Capture the cell that displays the provided text and extract its [x, y] central coordinate. 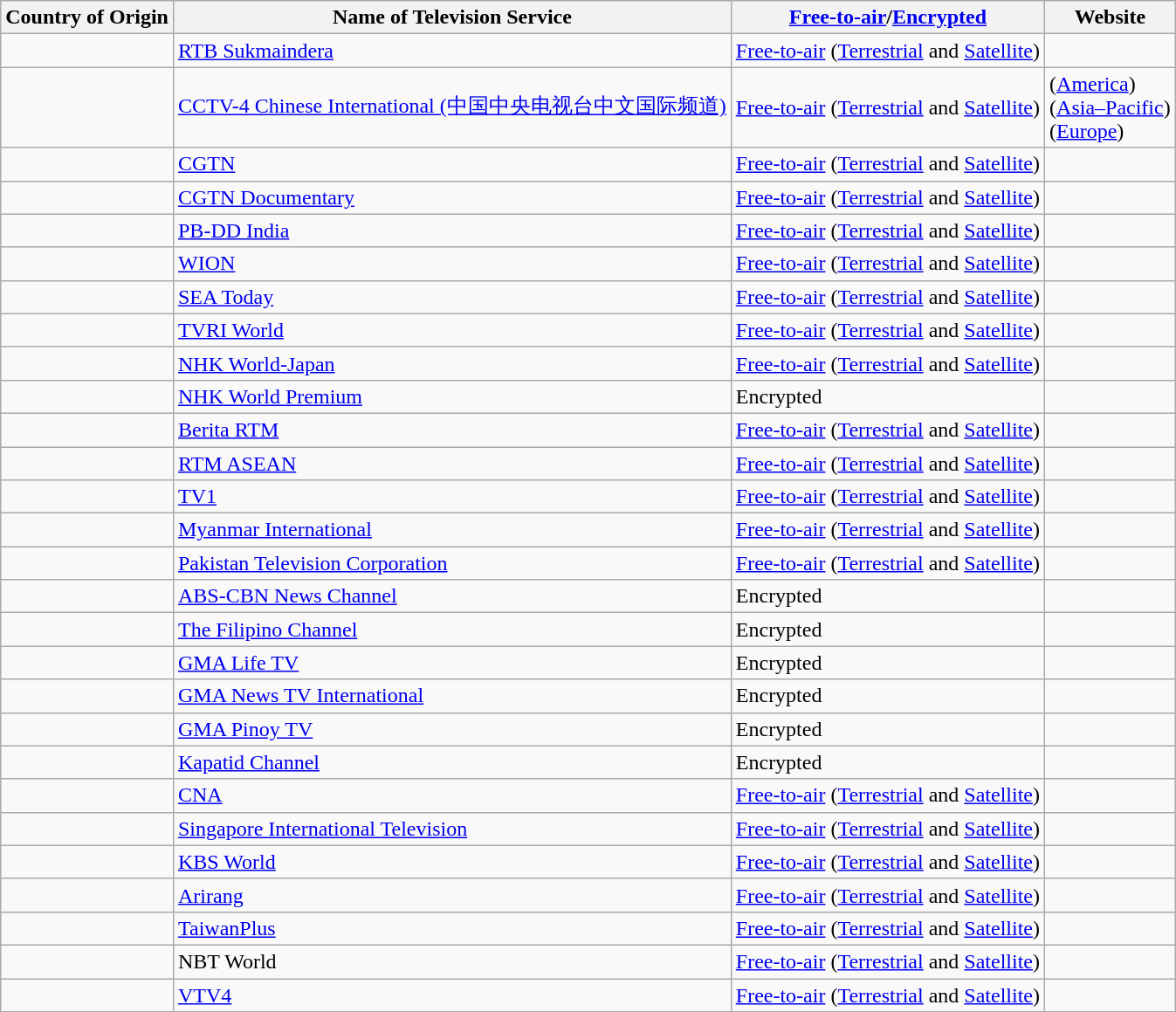
GMA Pinoy TV [452, 729]
KBS World [452, 862]
GMA News TV International [452, 696]
CGTN [452, 164]
TaiwanPlus [452, 928]
Myanmar International [452, 530]
RTB Sukmaindera [452, 51]
Singapore International Television [452, 829]
VTV4 [452, 995]
The Filipino Channel [452, 630]
Free-to-air/Encrypted [887, 17]
Country of Origin [87, 17]
Website [1111, 17]
ABS-CBN News Channel [452, 596]
RTM ASEAN [452, 464]
GMA Life TV [452, 663]
TV1 [452, 497]
Kapatid Channel [452, 762]
NHK World-Japan [452, 363]
NBT World [452, 961]
Name of Television Service [452, 17]
Arirang [452, 895]
CGTN Documentary [452, 197]
(America) (Asia–Pacific) (Europe) [1111, 107]
WION [452, 264]
TVRI World [452, 330]
Berita RTM [452, 430]
NHK World Premium [452, 396]
Pakistan Television Corporation [452, 563]
CCTV-4 Chinese International (中国中央电视台中文国际频道) [452, 107]
CNA [452, 795]
SEA Today [452, 297]
PB-DD India [452, 231]
